Capture the cell that displays the provided text and extract its (X, Y) central coordinate. 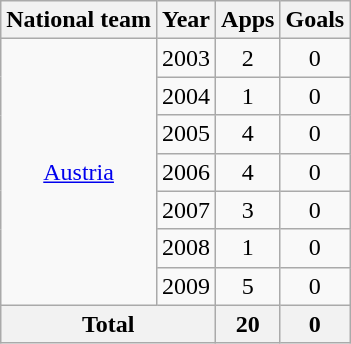
2003 (186, 58)
3 (248, 210)
2007 (186, 210)
2004 (186, 96)
2009 (186, 286)
Apps (248, 20)
Goals (315, 20)
5 (248, 286)
2 (248, 58)
Total (108, 324)
Austria (79, 172)
2008 (186, 248)
20 (248, 324)
Year (186, 20)
National team (79, 20)
2006 (186, 172)
2005 (186, 134)
